Provide the (X, Y) coordinate of the cell's center where the given text is located.  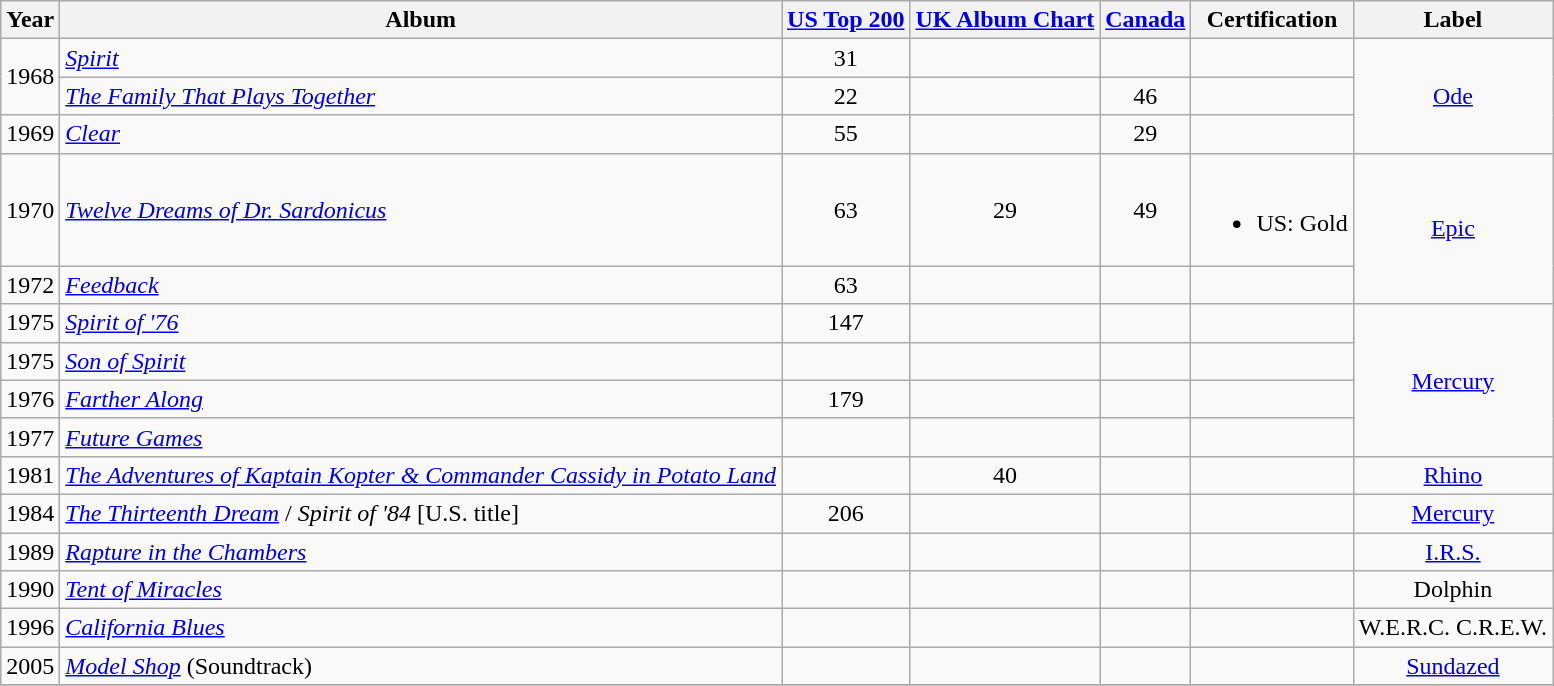
The Adventures of Kaptain Kopter & Commander Cassidy in Potato Land (421, 475)
US: Gold (1272, 210)
206 (846, 513)
Ode (1452, 96)
Rhino (1452, 475)
1969 (30, 134)
W.E.R.C. C.R.E.W. (1452, 628)
31 (846, 58)
Rapture in the Chambers (421, 551)
Model Shop (Soundtrack) (421, 666)
1977 (30, 437)
Album (421, 20)
1970 (30, 210)
49 (1146, 210)
California Blues (421, 628)
1972 (30, 285)
Feedback (421, 285)
1981 (30, 475)
Epic (1452, 228)
Twelve Dreams of Dr. Sardonicus (421, 210)
1996 (30, 628)
The Family That Plays Together (421, 96)
I.R.S. (1452, 551)
Spirit of '76 (421, 323)
1990 (30, 590)
179 (846, 399)
Clear (421, 134)
2005 (30, 666)
Tent of Miracles (421, 590)
1984 (30, 513)
55 (846, 134)
1989 (30, 551)
Dolphin (1452, 590)
Spirit (421, 58)
Year (30, 20)
147 (846, 323)
1968 (30, 77)
Sundazed (1452, 666)
US Top 200 (846, 20)
Future Games (421, 437)
Certification (1272, 20)
Son of Spirit (421, 361)
Farther Along (421, 399)
22 (846, 96)
The Thirteenth Dream / Spirit of '84 [U.S. title] (421, 513)
1976 (30, 399)
40 (1005, 475)
46 (1146, 96)
UK Album Chart (1005, 20)
Canada (1146, 20)
Label (1452, 20)
